Output the [X, Y] coordinate of the center of the cell containing the given text.  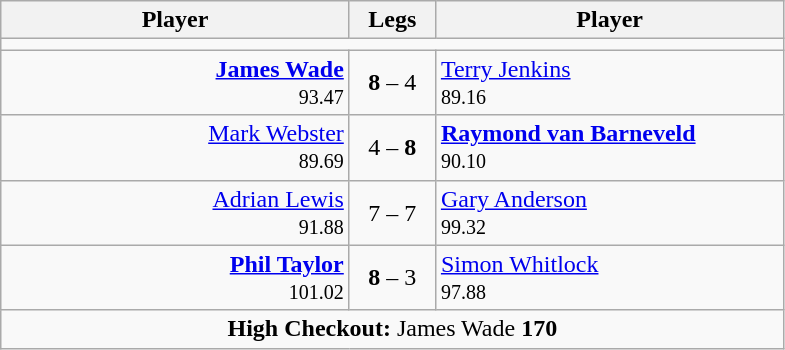
4 – 8 [392, 148]
Mark Webster 89.69 [176, 148]
Gary Anderson 99.32 [610, 212]
Phil Taylor 101.02 [176, 278]
High Checkout: James Wade 170 [392, 329]
Raymond van Barneveld 90.10 [610, 148]
James Wade 93.47 [176, 82]
Legs [392, 20]
Terry Jenkins 89.16 [610, 82]
8 – 4 [392, 82]
Adrian Lewis 91.88 [176, 212]
8 – 3 [392, 278]
7 – 7 [392, 212]
Simon Whitlock 97.88 [610, 278]
